Detect which cell encompasses the target text, then output its [x, y] center coordinate. 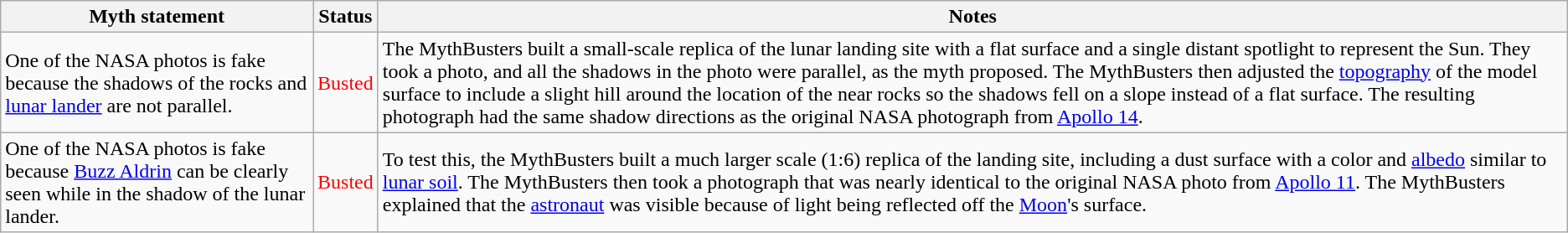
One of the NASA photos is fake because the shadows of the rocks and lunar lander are not parallel. [157, 82]
Status [346, 17]
Myth statement [157, 17]
One of the NASA photos is fake because Buzz Aldrin can be clearly seen while in the shadow of the lunar lander. [157, 183]
Notes [972, 17]
